Pinpoint the cell where the given text exists, returning its (x, y) midpoint coordinate. 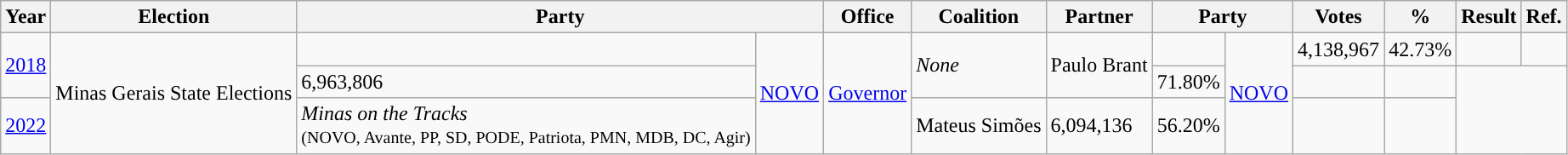
Result (1489, 17)
Minas Gerais State Elections (173, 94)
Coalition (979, 17)
Paulo Brant (1099, 66)
56.20% (1189, 126)
Minas on the Tracks(NOVO, Avante, PP, SD, PODE, Patriota, PMN, MDB, DC, Agir) (526, 126)
Governor (867, 94)
% (1420, 17)
Office (867, 17)
Votes (1338, 17)
4,138,967 (1338, 49)
Ref. (1544, 17)
Year (26, 17)
None (979, 66)
Mateus Simões (979, 126)
6,094,136 (1099, 126)
Partner (1099, 17)
42.73% (1420, 49)
71.80% (1189, 82)
2018 (26, 66)
2022 (26, 126)
Election (173, 17)
6,963,806 (526, 82)
